For the text-containing cell, return its midpoint in (x, y) coordinate format. 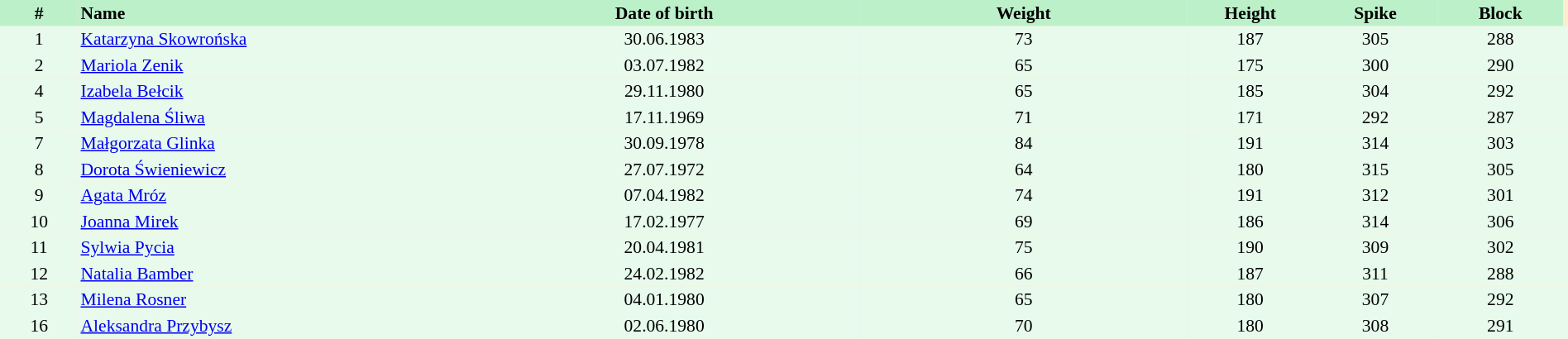
11 (39, 248)
287 (1500, 117)
07.04.1982 (664, 195)
Małgorzata Glinka (273, 144)
17.11.1969 (664, 117)
Joanna Mirek (273, 222)
2 (39, 65)
186 (1250, 222)
29.11.1980 (664, 91)
Magdalena Śliwa (273, 117)
171 (1250, 117)
73 (1024, 40)
Weight (1024, 13)
309 (1374, 248)
311 (1374, 274)
290 (1500, 65)
Name (273, 13)
307 (1374, 299)
Block (1500, 13)
Height (1250, 13)
7 (39, 144)
Aleksandra Przybysz (273, 326)
190 (1250, 248)
16 (39, 326)
66 (1024, 274)
306 (1500, 222)
30.09.1978 (664, 144)
301 (1500, 195)
291 (1500, 326)
13 (39, 299)
315 (1374, 169)
Sylwia Pycia (273, 248)
03.07.1982 (664, 65)
1 (39, 40)
Milena Rosner (273, 299)
304 (1374, 91)
9 (39, 195)
69 (1024, 222)
20.04.1981 (664, 248)
71 (1024, 117)
# (39, 13)
27.07.1972 (664, 169)
8 (39, 169)
12 (39, 274)
Date of birth (664, 13)
185 (1250, 91)
75 (1024, 248)
302 (1500, 248)
303 (1500, 144)
10 (39, 222)
02.06.1980 (664, 326)
312 (1374, 195)
Katarzyna Skowrońska (273, 40)
64 (1024, 169)
17.02.1977 (664, 222)
04.01.1980 (664, 299)
Dorota Świeniewicz (273, 169)
300 (1374, 65)
Izabela Bełcik (273, 91)
Agata Mróz (273, 195)
30.06.1983 (664, 40)
5 (39, 117)
24.02.1982 (664, 274)
Spike (1374, 13)
4 (39, 91)
Mariola Zenik (273, 65)
84 (1024, 144)
70 (1024, 326)
74 (1024, 195)
175 (1250, 65)
Natalia Bamber (273, 274)
308 (1374, 326)
